From the cell containing the given text, extract its center point as [x, y] coordinate. 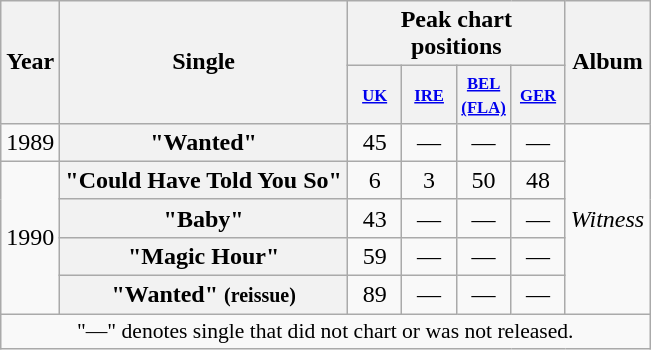
48 [538, 180]
45 [374, 142]
"Baby" [204, 218]
Year [30, 62]
"Wanted" [204, 142]
59 [374, 256]
Album [607, 62]
"Wanted" (reissue) [204, 295]
IRE [429, 94]
"Could Have Told You So" [204, 180]
"Magic Hour" [204, 256]
UK [374, 94]
3 [429, 180]
50 [483, 180]
6 [374, 180]
"—" denotes single that did not chart or was not released. [326, 332]
1989 [30, 142]
Witness [607, 218]
Peak chart positions [456, 34]
Single [204, 62]
43 [374, 218]
GER [538, 94]
1990 [30, 237]
89 [374, 295]
BEL(FLA) [483, 94]
